Search for the cell housing the specified text and yield its [X, Y] center coordinate. 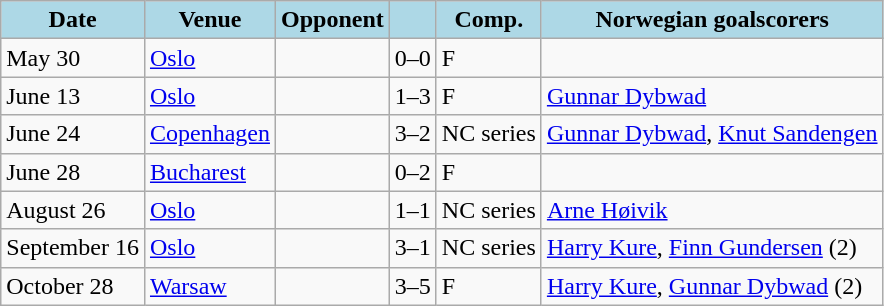
Date [73, 20]
Opponent [332, 20]
Gunnar Dybwad, Knut Sandengen [712, 134]
June 24 [73, 134]
June 13 [73, 96]
Arne Høivik [712, 210]
1–3 [412, 96]
Comp. [488, 20]
Gunnar Dybwad [712, 96]
August 26 [73, 210]
September 16 [73, 248]
June 28 [73, 172]
Copenhagen [210, 134]
Harry Kure, Finn Gundersen (2) [712, 248]
Harry Kure, Gunnar Dybwad (2) [712, 286]
0–0 [412, 58]
3–5 [412, 286]
3–2 [412, 134]
October 28 [73, 286]
0–2 [412, 172]
Norwegian goalscorers [712, 20]
Bucharest [210, 172]
May 30 [73, 58]
Venue [210, 20]
3–1 [412, 248]
1–1 [412, 210]
Warsaw [210, 286]
